From the cell containing the given text, extract its center point as (X, Y) coordinate. 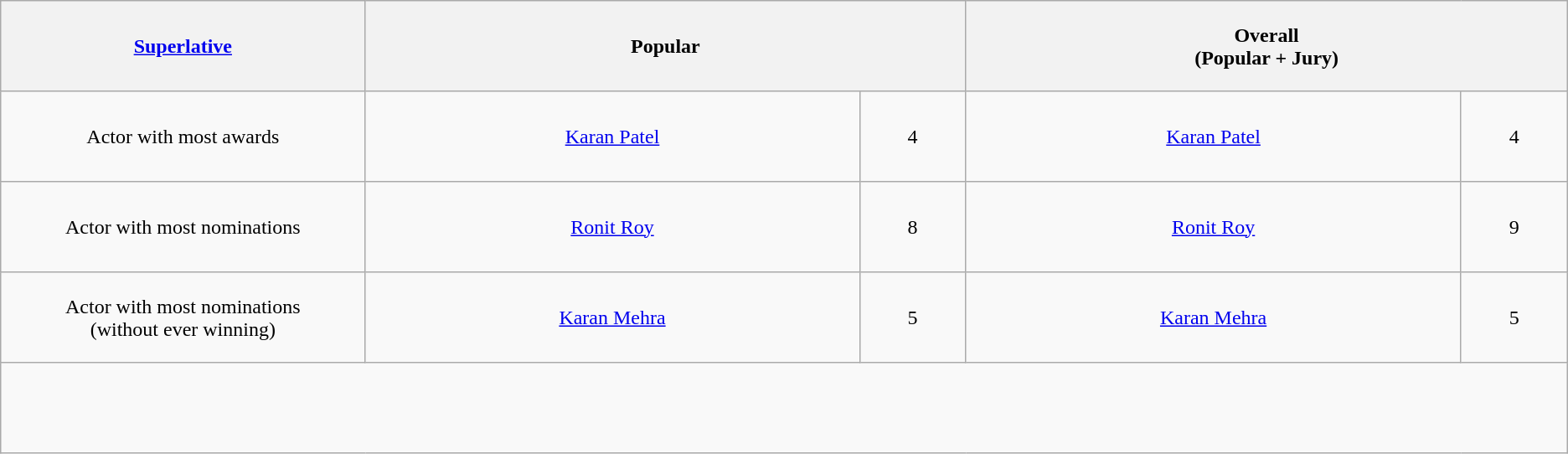
Popular (665, 46)
Overall(Popular + Jury) (1266, 46)
Actor with most nominations(without ever winning) (183, 317)
Actor with most nominations (183, 227)
9 (1514, 227)
Actor with most awards (183, 137)
Superlative (183, 46)
8 (913, 227)
